Determine the (x, y) coordinate at the center of the cell enclosing the given text.  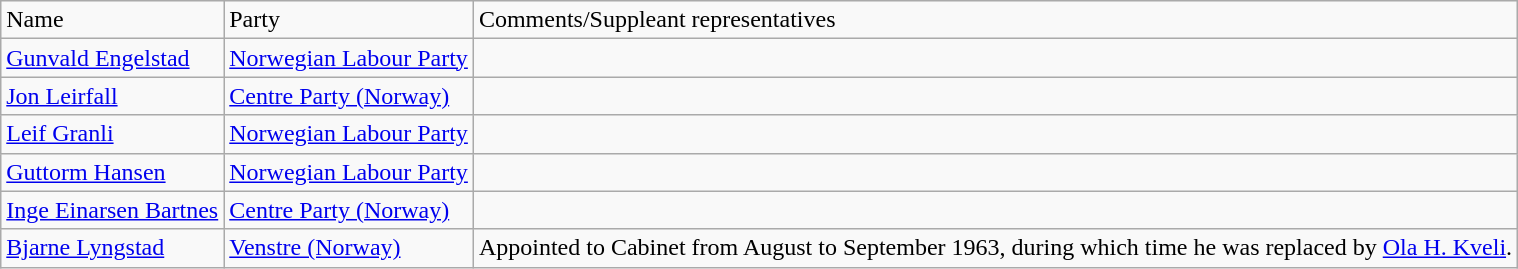
Name (112, 20)
Leif Granli (112, 134)
Venstre (Norway) (349, 248)
Gunvald Engelstad (112, 58)
Comments/Suppleant representatives (995, 20)
Jon Leirfall (112, 96)
Appointed to Cabinet from August to September 1963, during which time he was replaced by Ola H. Kveli. (995, 248)
Party (349, 20)
Guttorm Hansen (112, 172)
Inge Einarsen Bartnes (112, 210)
Bjarne Lyngstad (112, 248)
